Determine the [X, Y] coordinate at the center of the cell enclosing the given text.  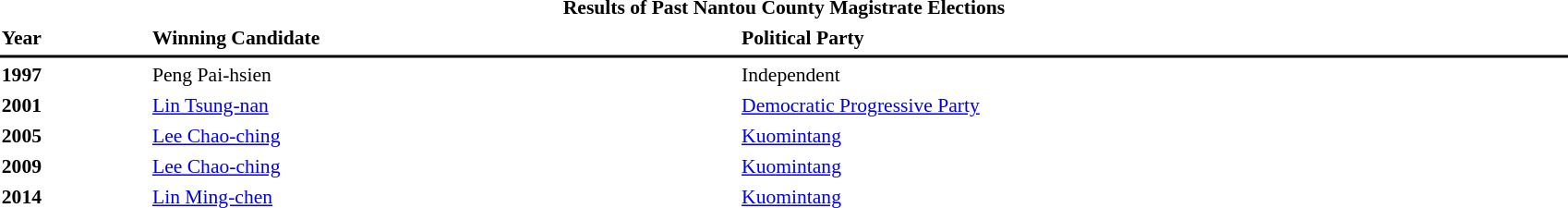
2001 [74, 105]
Year [74, 38]
1997 [74, 75]
Winning Candidate [443, 38]
2005 [74, 136]
Peng Pai-hsien [443, 75]
Democratic Progressive Party [1154, 105]
Political Party [1154, 38]
Independent [1154, 75]
Lin Tsung-nan [443, 105]
2009 [74, 166]
